Capture the cell that displays the provided text and extract its (x, y) central coordinate. 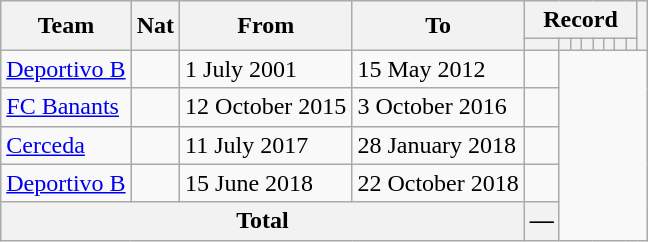
Cerceda (66, 145)
FC Banants (66, 107)
From (266, 26)
15 May 2012 (438, 69)
Record (580, 20)
— (542, 221)
3 October 2016 (438, 107)
1 July 2001 (266, 69)
Total (263, 221)
22 October 2018 (438, 183)
Nat (155, 26)
12 October 2015 (266, 107)
28 January 2018 (438, 145)
To (438, 26)
Team (66, 26)
11 July 2017 (266, 145)
15 June 2018 (266, 183)
